Capture the cell that displays the provided text and extract its [X, Y] central coordinate. 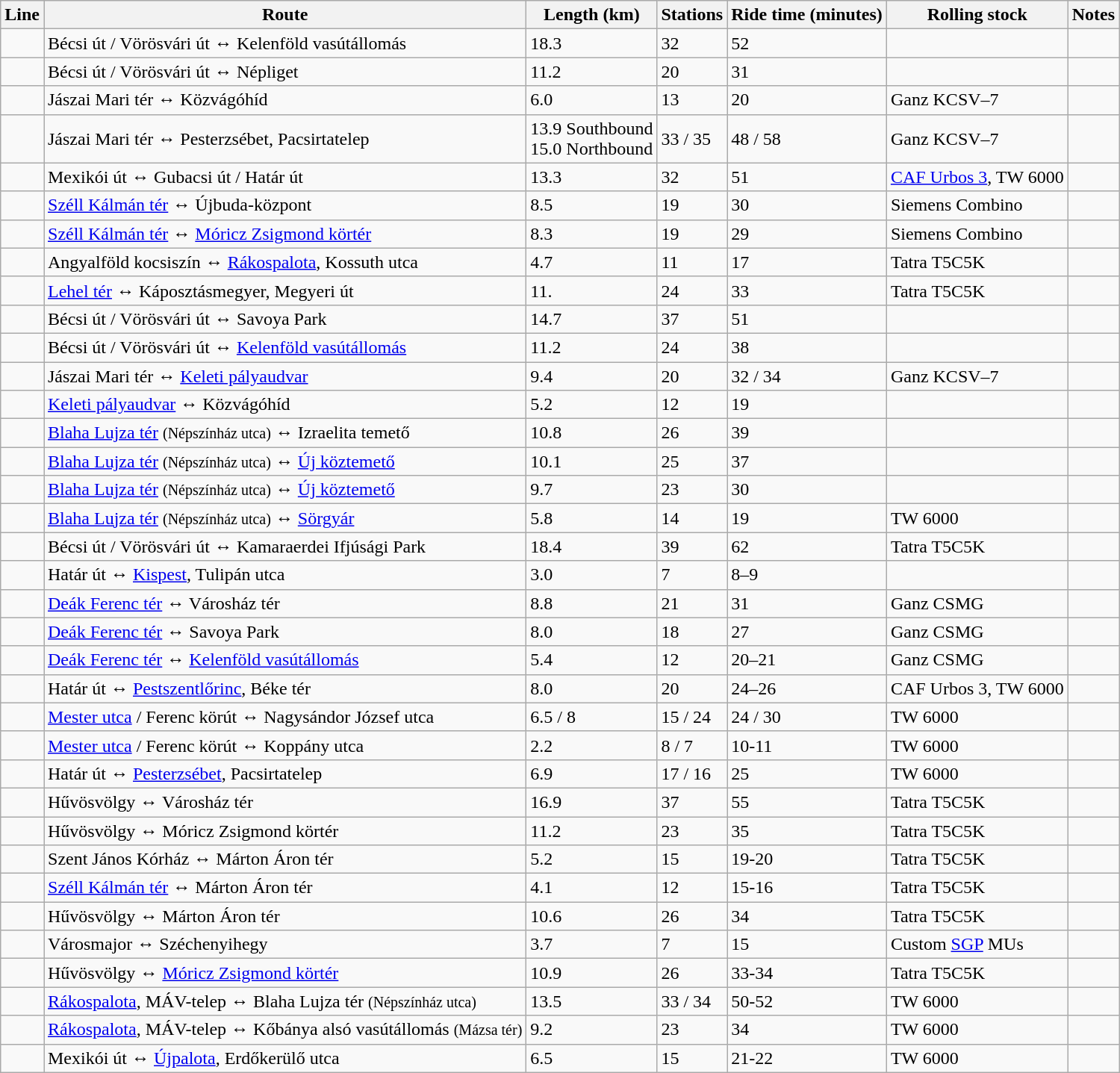
3.0 [591, 575]
32 / 34 [807, 376]
6.0 [591, 100]
27 [807, 632]
Mester utca / Ferenc körút ↔ Koppány utca [284, 745]
Rolling stock [977, 15]
11 [692, 262]
Blaha Lujza tér (Népszínház utca) ↔ Izraelita temető [284, 433]
10.6 [591, 916]
Bécsi út / Vörösvári út ↔ Kamaraerdei Ifjúsági Park [284, 547]
4.1 [591, 888]
Length (km) [591, 15]
13.5 [591, 1001]
Határ út ↔ Pesterzsébet, Pacsirtatelep [284, 774]
Határ út ↔ Pestszentlőrinc, Béke tér [284, 688]
33-34 [807, 973]
Hűvösvölgy ↔ Városház tér [284, 802]
52 [807, 43]
Széll Kálmán tér ↔ Márton Áron tér [284, 888]
5.4 [591, 660]
10-11 [807, 745]
35 [807, 831]
14 [692, 518]
14.7 [591, 319]
10.9 [591, 973]
Széll Kálmán tér ↔ Móricz Zsigmond körtér [284, 234]
48 / 58 [807, 139]
17 [807, 262]
9.2 [591, 1030]
Custom SGP MUs [977, 945]
9.4 [591, 376]
Jászai Mari tér ↔ Keleti pályaudvar [284, 376]
Angyalföld kocsiszín ↔ Rákospalota, Kossuth utca [284, 262]
17 / 16 [692, 774]
8.8 [591, 603]
Deák Ferenc tér ↔ Kelenföld vasútállomás [284, 660]
4.7 [591, 262]
Szent János Kórház ↔ Márton Áron tér [284, 859]
Lehel tér ↔ Káposztásmegyer, Megyeri út [284, 290]
9.7 [591, 490]
33 / 35 [692, 139]
Deák Ferenc tér ↔ Savoya Park [284, 632]
Rákospalota, MÁV-telep ↔ Blaha Lujza tér (Népszínház utca) [284, 1001]
5.8 [591, 518]
29 [807, 234]
11. [591, 290]
Bécsi út / Vörösvári út ↔ Savoya Park [284, 319]
18.3 [591, 43]
Deák Ferenc tér ↔ Városház tér [284, 603]
20–21 [807, 660]
6.5 / 8 [591, 717]
Stations [692, 15]
6.9 [591, 774]
Line [22, 15]
19-20 [807, 859]
Keleti pályaudvar ↔ Közvágóhíd [284, 405]
13.9 Southbound15.0 Northbound [591, 139]
Rákospalota, MÁV-telep ↔ Kőbánya alsó vasútállomás (Mázsa tér) [284, 1030]
8.5 [591, 205]
Route [284, 15]
24–26 [807, 688]
Mexikói út ↔ Újpalota, Erdőkerülő utca [284, 1058]
13 [692, 100]
Mexikói út ↔ Gubacsi út / Határ út [284, 177]
18 [692, 632]
15-16 [807, 888]
Notes [1093, 15]
Határ út ↔ Kispest, Tulipán utca [284, 575]
Mester utca / Ferenc körút ↔ Nagysándor József utca [284, 717]
Ride time (minutes) [807, 15]
Jászai Mari tér ↔ Pesterzsébet, Pacsirtatelep [284, 139]
8–9 [807, 575]
13.3 [591, 177]
33 [807, 290]
2.2 [591, 745]
33 / 34 [692, 1001]
16.9 [591, 802]
Széll Kálmán tér ↔ Újbuda-központ [284, 205]
Jászai Mari tér ↔ Közvágóhíd [284, 100]
Városmajor ↔ Széchenyihegy [284, 945]
8 / 7 [692, 745]
50-52 [807, 1001]
Bécsi út / Vörösvári út ↔ Népliget [284, 72]
6.5 [591, 1058]
18.4 [591, 547]
Hűvösvölgy ↔ Márton Áron tér [284, 916]
21 [692, 603]
3.7 [591, 945]
62 [807, 547]
38 [807, 347]
55 [807, 802]
21-22 [807, 1058]
15 / 24 [692, 717]
24 / 30 [807, 717]
8.3 [591, 234]
Blaha Lujza tér (Népszínház utca) ↔ Sörgyár [284, 518]
10.1 [591, 461]
10.8 [591, 433]
